Detect which cell encompasses the target text, then output its (x, y) center coordinate. 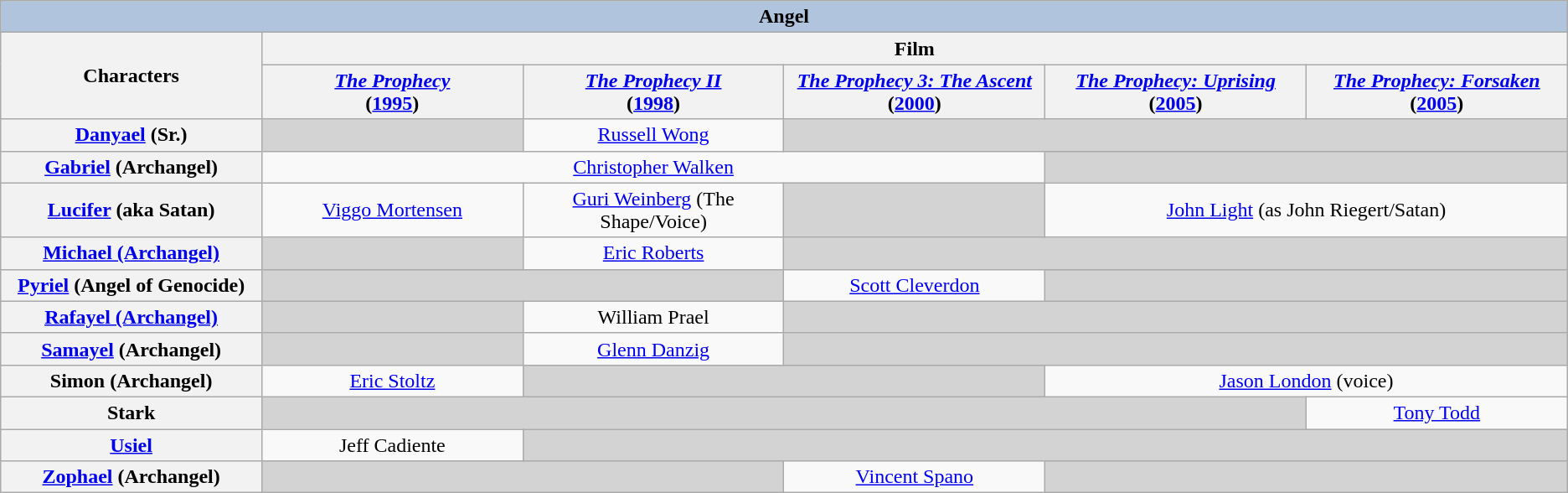
Simon (Archangel) (132, 381)
Pyriel (Angel of Genocide) (132, 285)
The Prophecy(1995) (392, 92)
Eric Stoltz (392, 381)
Angel (784, 17)
The Prophecy 3: The Ascent(2000) (915, 92)
Film (915, 49)
Christopher Walken (653, 167)
Vincent Spano (915, 477)
Danyael (Sr.) (132, 135)
Samayel (Archangel) (132, 349)
Characters (132, 75)
The Prophecy II(1998) (653, 92)
Lucifer (aka Satan) (132, 210)
Viggo Mortensen (392, 210)
Guri Weinberg (The Shape/Voice) (653, 210)
Gabriel (Archangel) (132, 167)
William Prael (653, 317)
The Prophecy: Uprising(2005) (1176, 92)
Rafayel (Archangel) (132, 317)
Jason London (voice) (1307, 381)
Jeff Cadiente (392, 445)
Stark (132, 413)
Eric Roberts (653, 253)
Scott Cleverdon (915, 285)
The Prophecy: Forsaken(2005) (1436, 92)
Michael (Archangel) (132, 253)
John Light (as John Riegert/Satan) (1307, 210)
Glenn Danzig (653, 349)
Zophael (Archangel) (132, 477)
Usiel (132, 445)
Russell Wong (653, 135)
Tony Todd (1436, 413)
